Output the (x, y) coordinate of the center of the cell containing the given text.  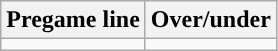
Pregame line (74, 20)
Over/under (210, 20)
